For the text-containing cell, return its midpoint in [X, Y] coordinate format. 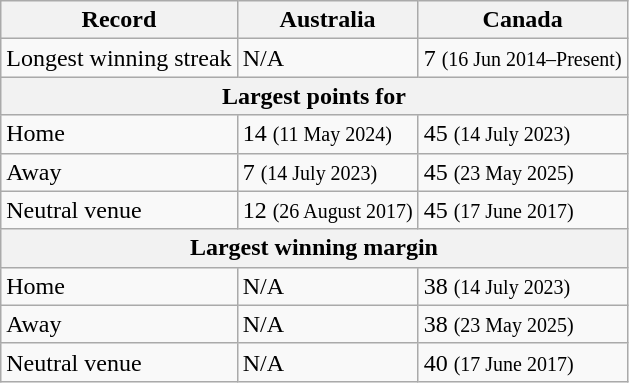
Record [119, 20]
38 (23 May 2025) [522, 324]
40 (17 June 2017) [522, 362]
14 (11 May 2024) [328, 134]
Australia [328, 20]
Canada [522, 20]
45 (17 June 2017) [522, 210]
Largest points for [314, 96]
45 (14 July 2023) [522, 134]
Longest winning streak [119, 58]
7 (14 July 2023) [328, 172]
7 (16 Jun 2014–Present) [522, 58]
12 (26 August 2017) [328, 210]
38 (14 July 2023) [522, 286]
45 (23 May 2025) [522, 172]
Largest winning margin [314, 248]
